Search for the cell housing the specified text and yield its [x, y] center coordinate. 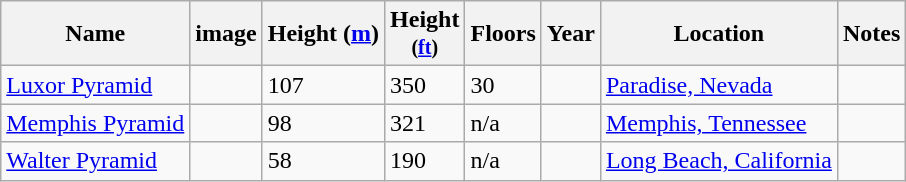
Name [96, 34]
Memphis Pyramid [96, 123]
image [226, 34]
Walter Pyramid [96, 161]
98 [323, 123]
Memphis, Tennessee [718, 123]
Paradise, Nevada [718, 85]
Long Beach, California [718, 161]
Notes [871, 34]
30 [503, 85]
58 [323, 161]
Luxor Pyramid [96, 85]
Height(ft) [425, 34]
Year [570, 34]
107 [323, 85]
Location [718, 34]
190 [425, 161]
350 [425, 85]
Floors [503, 34]
321 [425, 123]
Height (m) [323, 34]
